Identify which cell holds the provided text, then report its (X, Y) central coordinate. 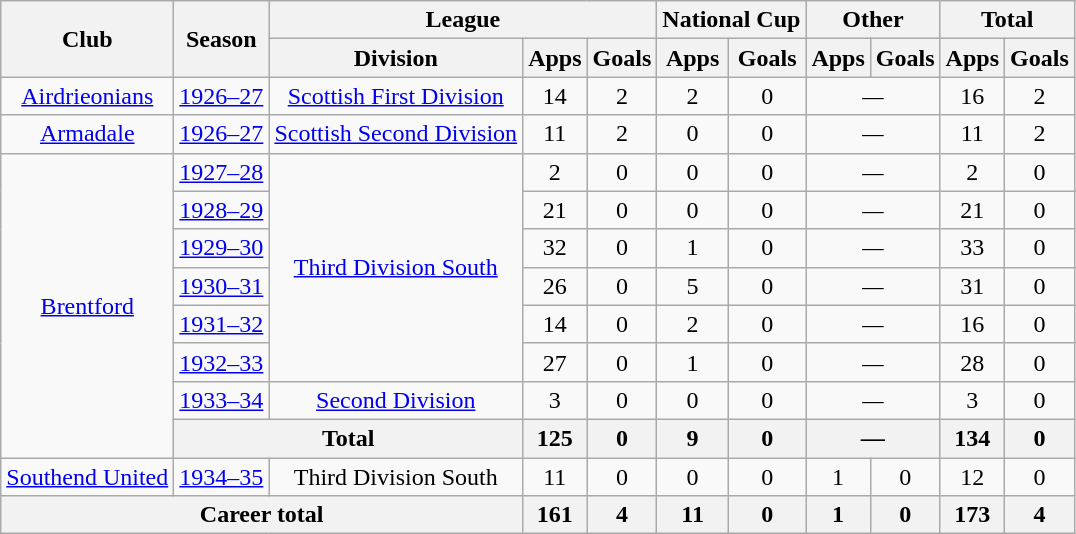
Scottish First Division (396, 96)
1930–31 (222, 286)
125 (555, 438)
Armadale (88, 134)
1931–32 (222, 324)
134 (972, 438)
Season (222, 39)
1927–28 (222, 172)
League (463, 20)
12 (972, 477)
173 (972, 515)
161 (555, 515)
Scottish Second Division (396, 134)
33 (972, 248)
32 (555, 248)
Brentford (88, 305)
1928–29 (222, 210)
9 (693, 438)
26 (555, 286)
Second Division (396, 400)
28 (972, 362)
National Cup (732, 20)
5 (693, 286)
31 (972, 286)
1933–34 (222, 400)
1932–33 (222, 362)
Club (88, 39)
Other (873, 20)
Career total (262, 515)
Southend United (88, 477)
Division (396, 58)
Airdrieonians (88, 96)
27 (555, 362)
1929–30 (222, 248)
1934–35 (222, 477)
